Find where the given text appears and provide that cell's center as (X, Y) coordinate. 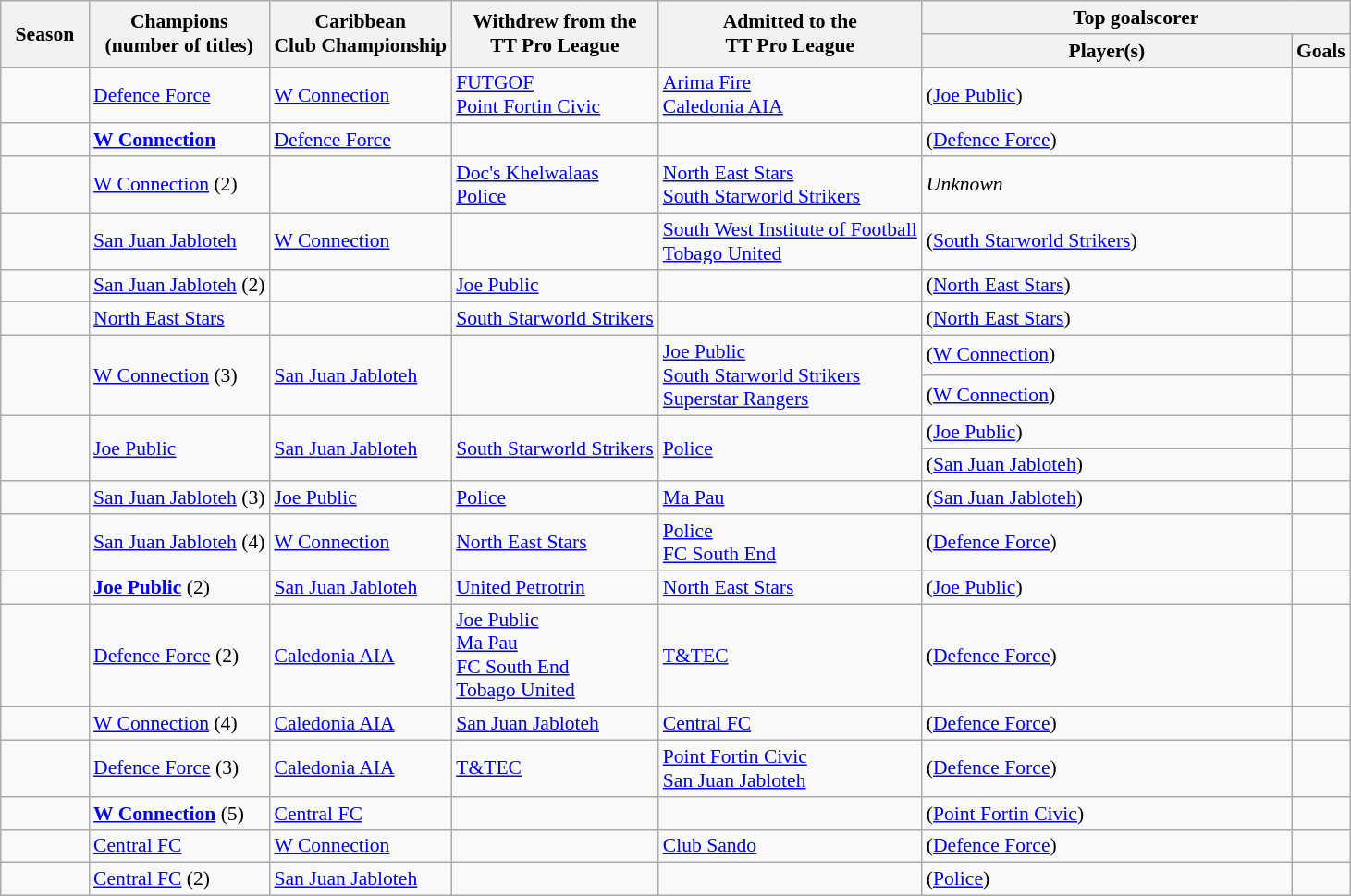
San Juan Jabloteh (2) (179, 286)
Joe PublicSouth Starworld StrikersSuperstar Rangers (790, 375)
Arima FireCaledonia AIA (790, 94)
W Connection (2) (179, 185)
Top goalscorer (1136, 18)
PoliceFC South End (790, 542)
Admitted to theTT Pro League (790, 33)
Defence Force (3) (179, 769)
South West Institute of FootballTobago United (790, 240)
Season (44, 33)
Defence Force (2) (179, 656)
Ma Pau (790, 498)
W Connection (3) (179, 375)
Joe Public (2) (179, 587)
Joe PublicMa PauFC South EndTobago United (555, 656)
(Point Fortin Civic) (1107, 814)
North East StarsSouth Starworld Strikers (790, 185)
San Juan Jabloteh (4) (179, 542)
Unknown (1107, 185)
Champions(number of titles) (179, 33)
San Juan Jabloteh (3) (179, 498)
FUTGOFPoint Fortin Civic (555, 94)
Doc's KhelwalaasPolice (555, 185)
Player(s) (1107, 51)
Goals (1320, 51)
(Police) (1107, 879)
Club Sando (790, 846)
W Connection (4) (179, 724)
CaribbeanClub Championship (361, 33)
Point Fortin CivicSan Juan Jabloteh (790, 769)
W Connection (5) (179, 814)
Central FC (2) (179, 879)
United Petrotrin (555, 587)
(South Starworld Strikers) (1107, 240)
Withdrew from theTT Pro League (555, 33)
